Return (X, Y) of the center of cell containing provided text 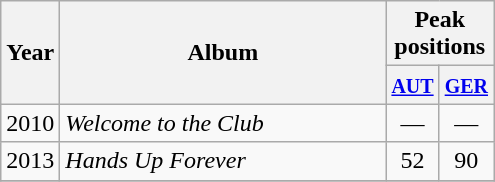
52 (412, 161)
Peak positions (440, 34)
Album (223, 52)
2013 (30, 161)
GER (466, 85)
AUT (412, 85)
Year (30, 52)
Welcome to the Club (223, 123)
2010 (30, 123)
Hands Up Forever (223, 161)
90 (466, 161)
